Pinpoint the cell where the given text exists, returning its [x, y] midpoint coordinate. 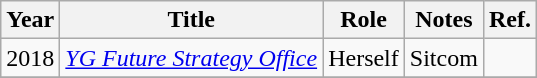
Sitcom [444, 58]
Notes [444, 20]
Title [192, 20]
2018 [30, 58]
Herself [364, 58]
Ref. [510, 20]
YG Future Strategy Office [192, 58]
Role [364, 20]
Year [30, 20]
